Return (X, Y) of the center of cell containing provided text 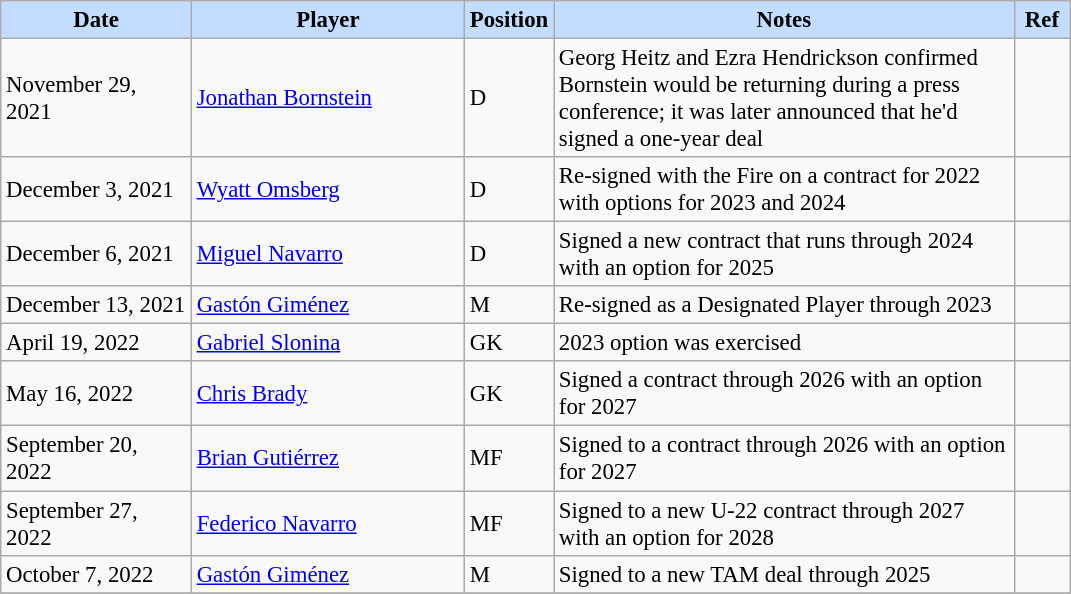
September 27, 2022 (96, 524)
Chris Brady (328, 394)
Signed a new contract that runs through 2024 with an option for 2025 (784, 254)
December 3, 2021 (96, 190)
December 13, 2021 (96, 305)
Player (328, 20)
Signed a contract through 2026 with an option for 2027 (784, 394)
November 29, 2021 (96, 98)
Position (508, 20)
Jonathan Bornstein (328, 98)
2023 option was exercised (784, 343)
Signed to a new U-22 contract through 2027 with an option for 2028 (784, 524)
Wyatt Omsberg (328, 190)
October 7, 2022 (96, 574)
Re-signed as a Designated Player through 2023 (784, 305)
May 16, 2022 (96, 394)
Ref (1042, 20)
Brian Gutiérrez (328, 458)
April 19, 2022 (96, 343)
September 20, 2022 (96, 458)
Re-signed with the Fire on a contract for 2022 with options for 2023 and 2024 (784, 190)
Signed to a new TAM deal through 2025 (784, 574)
Miguel Navarro (328, 254)
December 6, 2021 (96, 254)
Federico Navarro (328, 524)
Gabriel Slonina (328, 343)
Signed to a contract through 2026 with an option for 2027 (784, 458)
Date (96, 20)
Notes (784, 20)
